Search for the cell housing the specified text and yield its [X, Y] center coordinate. 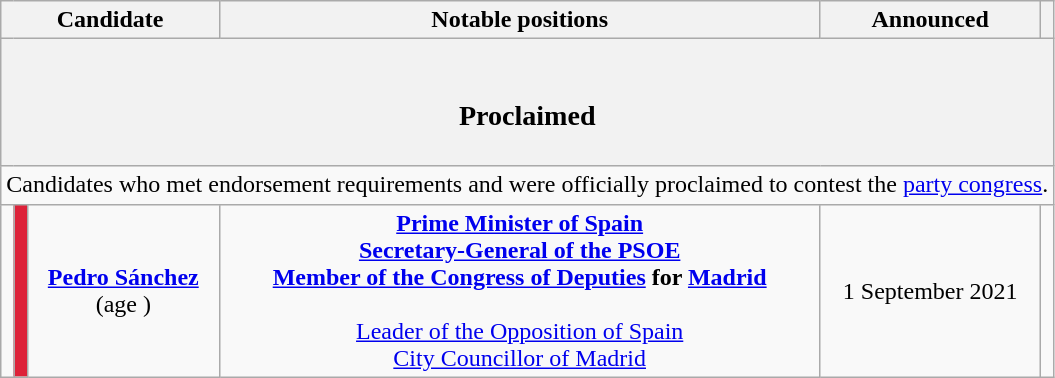
1 September 2021 [930, 290]
Notable positions [520, 20]
Pedro Sánchez(age ) [123, 290]
Candidates who met endorsement requirements and were officially proclaimed to contest the party congress. [528, 185]
Proclaimed [528, 102]
Announced [930, 20]
Candidate [110, 20]
